Search for the cell housing the specified text and yield its [x, y] center coordinate. 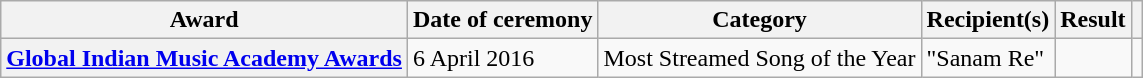
Global Indian Music Academy Awards [204, 58]
Award [204, 20]
Category [760, 20]
"Sanam Re" [988, 58]
Most Streamed Song of the Year [760, 58]
Date of ceremony [502, 20]
Result [1093, 20]
6 April 2016 [502, 58]
Recipient(s) [988, 20]
